Return (X, Y) of the center of cell containing provided text 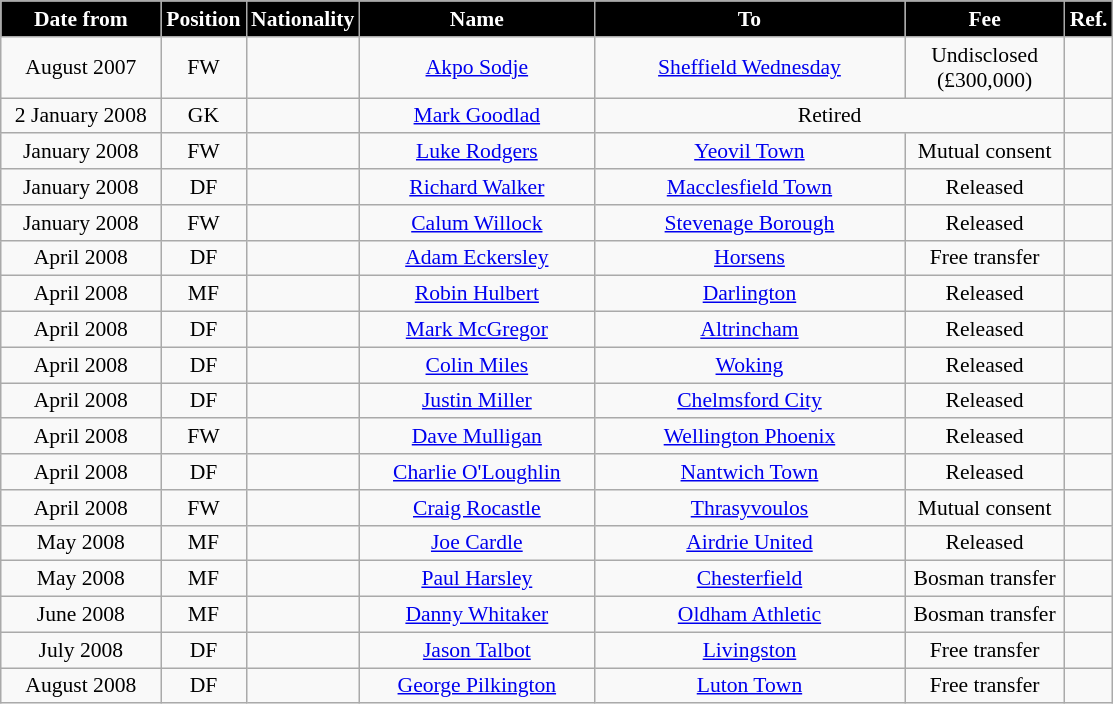
July 2008 (81, 650)
To (749, 19)
Yeovil Town (749, 152)
Calum Willock (476, 223)
GK (204, 116)
Luton Town (749, 686)
Name (476, 19)
Sheffield Wednesday (749, 68)
Richard Walker (476, 187)
August 2008 (81, 686)
Date from (81, 19)
Retired (829, 116)
Luke Rodgers (476, 152)
Stevenage Borough (749, 223)
Colin Miles (476, 365)
2 January 2008 (81, 116)
Justin Miller (476, 401)
Charlie O'Loughlin (476, 472)
August 2007 (81, 68)
Macclesfield Town (749, 187)
Adam Eckersley (476, 258)
Chelmsford City (749, 401)
Akpo Sodje (476, 68)
Fee (985, 19)
Paul Harsley (476, 579)
Horsens (749, 258)
Position (204, 19)
Robin Hulbert (476, 294)
Oldham Athletic (749, 615)
Ref. (1089, 19)
Chesterfield (749, 579)
Nationality (302, 19)
Joe Cardle (476, 543)
June 2008 (81, 615)
Undisclosed (£300,000) (985, 68)
Nantwich Town (749, 472)
Darlington (749, 294)
Danny Whitaker (476, 615)
Dave Mulligan (476, 437)
Craig Rocastle (476, 508)
Airdrie United (749, 543)
George Pilkington (476, 686)
Wellington Phoenix (749, 437)
Altrincham (749, 330)
Livingston (749, 650)
Woking (749, 365)
Mark Goodlad (476, 116)
Thrasyvoulos (749, 508)
Jason Talbot (476, 650)
Mark McGregor (476, 330)
